Extract the (X, Y) coordinate from the center of the cell holding the provided text.  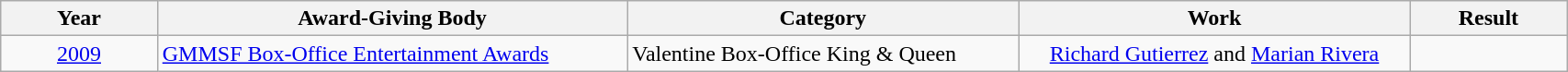
GMMSF Box-Office Entertainment Awards (391, 54)
Richard Gutierrez and Marian Rivera (1214, 54)
Valentine Box-Office King & Queen (823, 54)
Category (823, 18)
2009 (79, 54)
Work (1214, 18)
Award-Giving Body (391, 18)
Year (79, 18)
Result (1488, 18)
